Capture the cell that displays the provided text and extract its (X, Y) central coordinate. 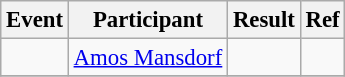
Amos Mansdorf (148, 58)
Ref (322, 20)
Result (264, 20)
Event (35, 20)
Participant (148, 20)
